Output the [X, Y] coordinate of the center of the cell containing the given text.  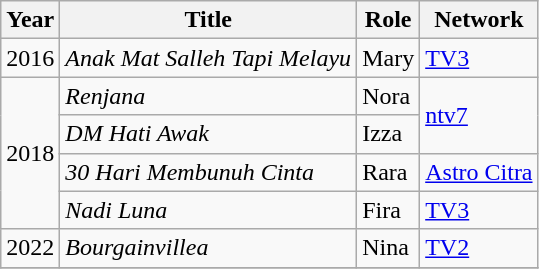
Astro Citra [479, 172]
ntv7 [479, 115]
Izza [388, 134]
2022 [30, 248]
Nina [388, 248]
TV2 [479, 248]
Role [388, 20]
Anak Mat Salleh Tapi Melayu [208, 58]
Nadi Luna [208, 210]
Fira [388, 210]
Title [208, 20]
2018 [30, 153]
Nora [388, 96]
30 Hari Membunuh Cinta [208, 172]
Renjana [208, 96]
Bourgainvillea [208, 248]
Year [30, 20]
DM Hati Awak [208, 134]
Network [479, 20]
2016 [30, 58]
Mary [388, 58]
Rara [388, 172]
